Locate the cell with the specified text and output its [x, y] center coordinate. 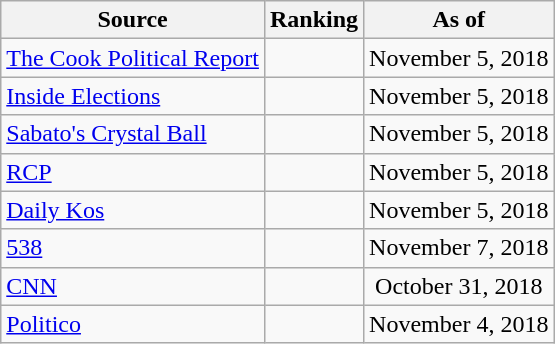
CNN [133, 286]
The Cook Political Report [133, 58]
Inside Elections [133, 96]
As of [459, 20]
Politico [133, 324]
Ranking [314, 20]
October 31, 2018 [459, 286]
November 7, 2018 [459, 248]
Source [133, 20]
RCP [133, 172]
Daily Kos [133, 210]
Sabato's Crystal Ball [133, 134]
538 [133, 248]
November 4, 2018 [459, 324]
